From the cell containing the given text, extract its center point as (x, y) coordinate. 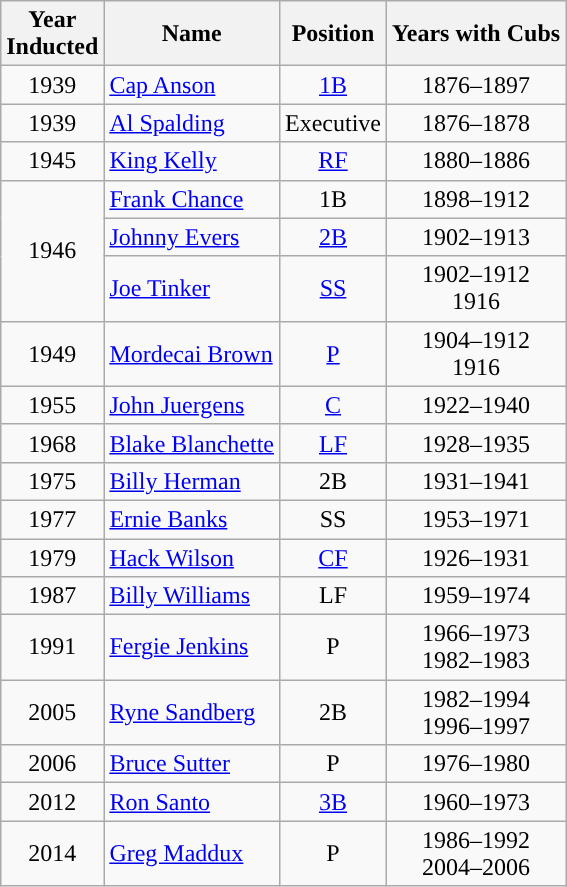
1968 (52, 443)
Ernie Banks (192, 519)
1949 (52, 354)
1928–1935 (476, 443)
Johnny Evers (192, 237)
1991 (52, 648)
1880–1886 (476, 161)
3B (334, 802)
Al Spalding (192, 123)
Ryne Sandberg (192, 712)
Hack Wilson (192, 557)
King Kelly (192, 161)
1982–19941996–1997 (476, 712)
Blake Blanchette (192, 443)
Joe Tinker (192, 288)
1946 (52, 250)
1976–1980 (476, 764)
Billy Herman (192, 481)
2012 (52, 802)
Greg Maddux (192, 854)
Executive (334, 123)
Cap Anson (192, 85)
Years with Cubs (476, 34)
John Juergens (192, 405)
1902–1913 (476, 237)
Name (192, 34)
Frank Chance (192, 199)
1902–19121916 (476, 288)
1898–1912 (476, 199)
C (334, 405)
Position (334, 34)
1876–1878 (476, 123)
1977 (52, 519)
1979 (52, 557)
YearInducted (52, 34)
Ron Santo (192, 802)
CF (334, 557)
1986–19922004–2006 (476, 854)
1975 (52, 481)
2006 (52, 764)
1945 (52, 161)
Billy Williams (192, 596)
1966–19731982–1983 (476, 648)
Bruce Sutter (192, 764)
1922–1940 (476, 405)
Fergie Jenkins (192, 648)
1987 (52, 596)
2014 (52, 854)
Mordecai Brown (192, 354)
1904–19121916 (476, 354)
RF (334, 161)
1959–1974 (476, 596)
2005 (52, 712)
1960–1973 (476, 802)
1926–1931 (476, 557)
1953–1971 (476, 519)
1955 (52, 405)
1876–1897 (476, 85)
1931–1941 (476, 481)
